Determine the (x, y) coordinate at the center of the cell enclosing the given text.  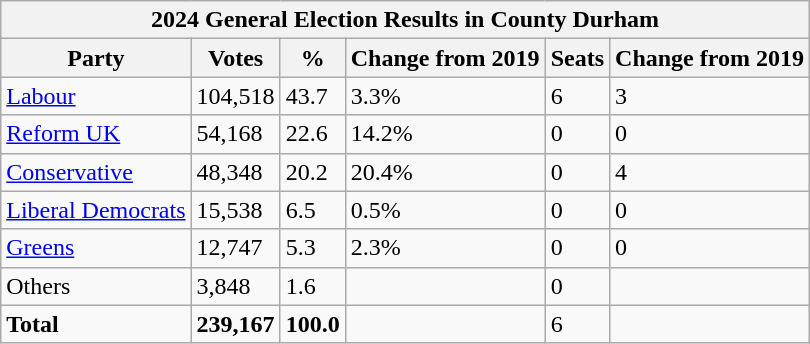
14.2% (445, 134)
Greens (96, 248)
Party (96, 58)
5.3 (312, 248)
54,168 (236, 134)
1.6 (312, 286)
3,848 (236, 286)
Liberal Democrats (96, 210)
3 (710, 96)
43.7 (312, 96)
Others (96, 286)
Seats (577, 58)
20.4% (445, 172)
4 (710, 172)
239,167 (236, 324)
0.5% (445, 210)
20.2 (312, 172)
3.3% (445, 96)
2.3% (445, 248)
22.6 (312, 134)
12,747 (236, 248)
100.0 (312, 324)
Total (96, 324)
6.5 (312, 210)
Conservative (96, 172)
2024 General Election Results in County Durham (406, 20)
Votes (236, 58)
Labour (96, 96)
48,348 (236, 172)
15,538 (236, 210)
% (312, 58)
Reform UK (96, 134)
104,518 (236, 96)
